Detect which cell encompasses the target text, then output its (X, Y) center coordinate. 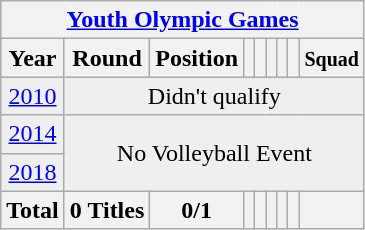
Year (33, 58)
0/1 (197, 210)
Didn't qualify (214, 96)
2010 (33, 96)
2018 (33, 172)
Youth Olympic Games (183, 20)
Squad (332, 58)
Round (107, 58)
No Volleyball Event (214, 153)
0 Titles (107, 210)
Total (33, 210)
Position (197, 58)
2014 (33, 134)
